Search for the cell housing the specified text and yield its (x, y) center coordinate. 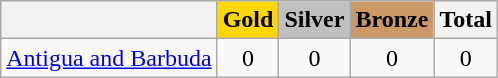
Bronze (392, 20)
Total (466, 20)
Gold (248, 20)
Silver (314, 20)
Antigua and Barbuda (109, 58)
